Pinpoint the cell where the given text exists, returning its (X, Y) midpoint coordinate. 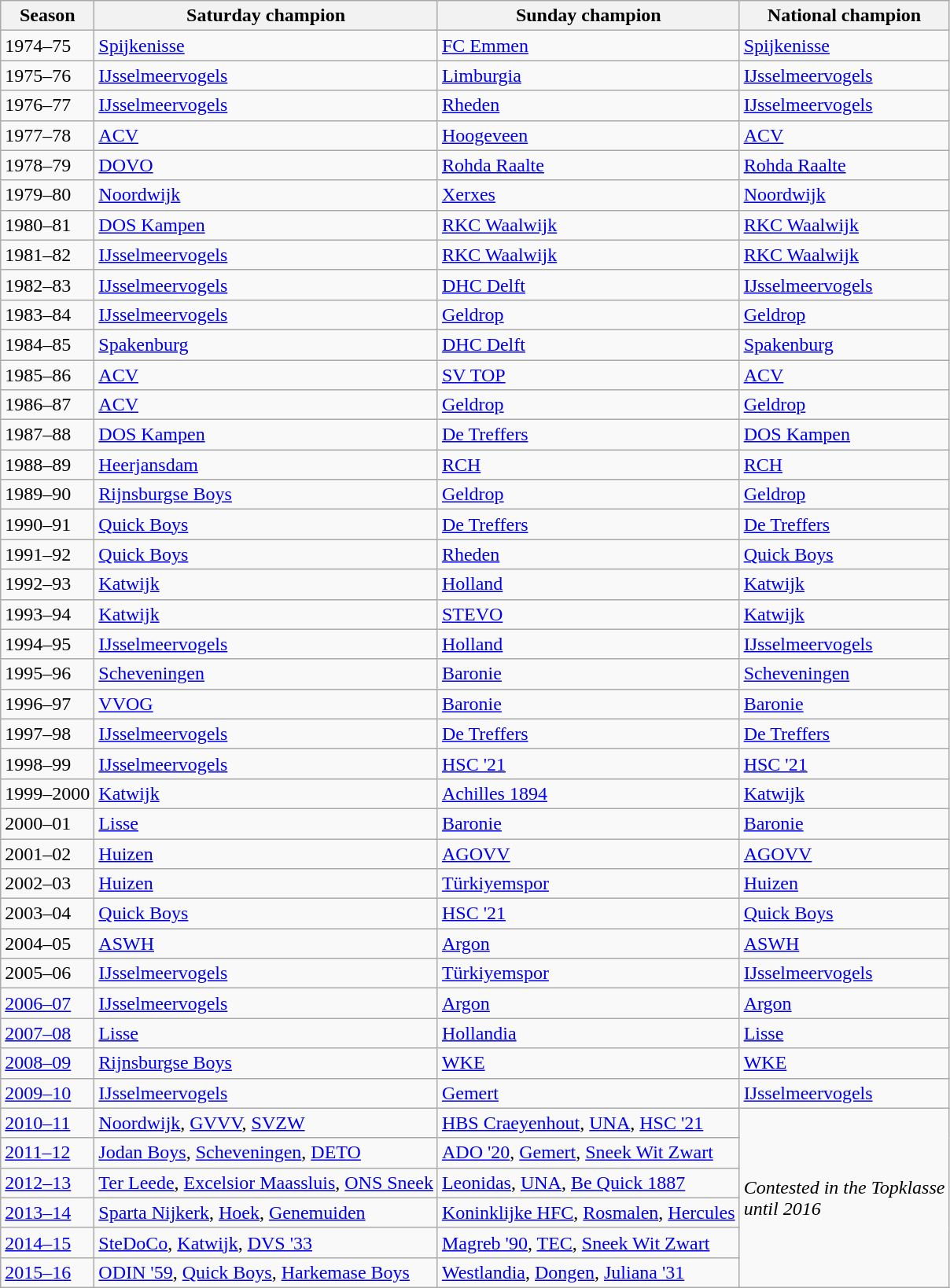
SV TOP (588, 375)
2015–16 (47, 1272)
1995–96 (47, 674)
1998–99 (47, 764)
1985–86 (47, 375)
VVOG (266, 704)
Saturday champion (266, 16)
2010–11 (47, 1123)
Heerjansdam (266, 465)
Achilles 1894 (588, 793)
2014–15 (47, 1242)
SteDoCo, Katwijk, DVS '33 (266, 1242)
2006–07 (47, 1003)
1991–92 (47, 554)
1994–95 (47, 644)
Hollandia (588, 1033)
2001–02 (47, 853)
2011–12 (47, 1153)
1979–80 (47, 195)
1983–84 (47, 315)
Jodan Boys, Scheveningen, DETO (266, 1153)
Ter Leede, Excelsior Maassluis, ONS Sneek (266, 1183)
Limburgia (588, 75)
2013–14 (47, 1213)
ODIN '59, Quick Boys, Harkemase Boys (266, 1272)
1976–77 (47, 105)
National champion (845, 16)
Koninklijke HFC, Rosmalen, Hercules (588, 1213)
Hoogeveen (588, 135)
1980–81 (47, 225)
Xerxes (588, 195)
DOVO (266, 165)
Season (47, 16)
FC Emmen (588, 46)
2002–03 (47, 884)
Sunday champion (588, 16)
STEVO (588, 614)
1988–89 (47, 465)
1999–2000 (47, 793)
2007–08 (47, 1033)
Sparta Nijkerk, Hoek, Genemuiden (266, 1213)
Noordwijk, GVVV, SVZW (266, 1123)
2012–13 (47, 1183)
1996–97 (47, 704)
1975–76 (47, 75)
HBS Craeyenhout, UNA, HSC '21 (588, 1123)
1987–88 (47, 435)
Contested in the Topklasseuntil 2016 (845, 1198)
1990–91 (47, 524)
2008–09 (47, 1063)
1981–82 (47, 255)
Leonidas, UNA, Be Quick 1887 (588, 1183)
1997–98 (47, 734)
1974–75 (47, 46)
1978–79 (47, 165)
Magreb '90, TEC, Sneek Wit Zwart (588, 1242)
1993–94 (47, 614)
1989–90 (47, 495)
1977–78 (47, 135)
2004–05 (47, 944)
2009–10 (47, 1093)
Westlandia, Dongen, Juliana '31 (588, 1272)
2005–06 (47, 973)
1982–83 (47, 285)
1984–85 (47, 344)
2003–04 (47, 914)
Gemert (588, 1093)
1992–93 (47, 584)
1986–87 (47, 405)
ADO '20, Gemert, Sneek Wit Zwart (588, 1153)
2000–01 (47, 823)
